From the cell containing the given text, extract its center point as (X, Y) coordinate. 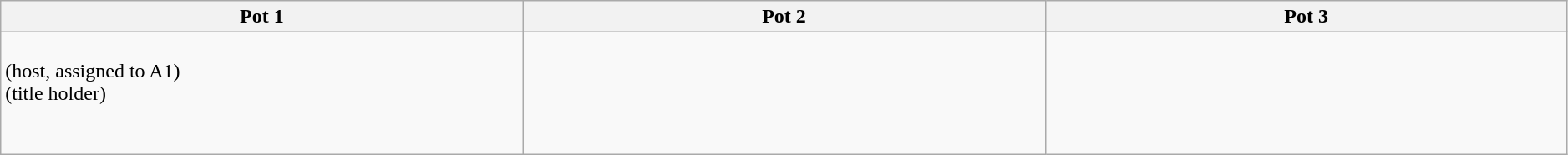
Pot 3 (1307, 17)
Pot 1 (262, 17)
(host, assigned to A1) (title holder) (262, 93)
Pot 2 (784, 17)
